Detect which cell encompasses the target text, then output its [X, Y] center coordinate. 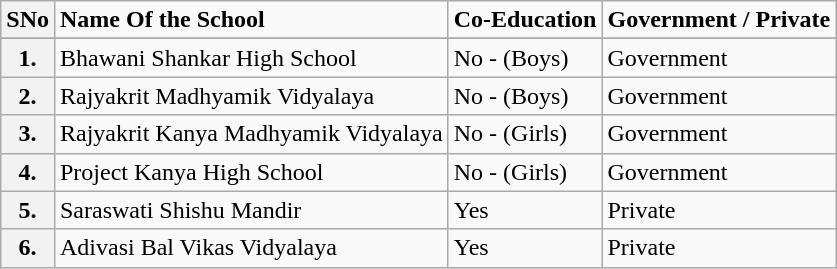
Saraswati Shishu Mandir [251, 210]
2. [28, 96]
6. [28, 248]
Project Kanya High School [251, 172]
Rajyakrit Madhyamik Vidyalaya [251, 96]
SNo [28, 20]
5. [28, 210]
Co-Education [525, 20]
3. [28, 134]
Bhawani Shankar High School [251, 58]
Government / Private [719, 20]
4. [28, 172]
Rajyakrit Kanya Madhyamik Vidyalaya [251, 134]
1. [28, 58]
Adivasi Bal Vikas Vidyalaya [251, 248]
Name Of the School [251, 20]
